Detect which cell encompasses the target text, then output its [x, y] center coordinate. 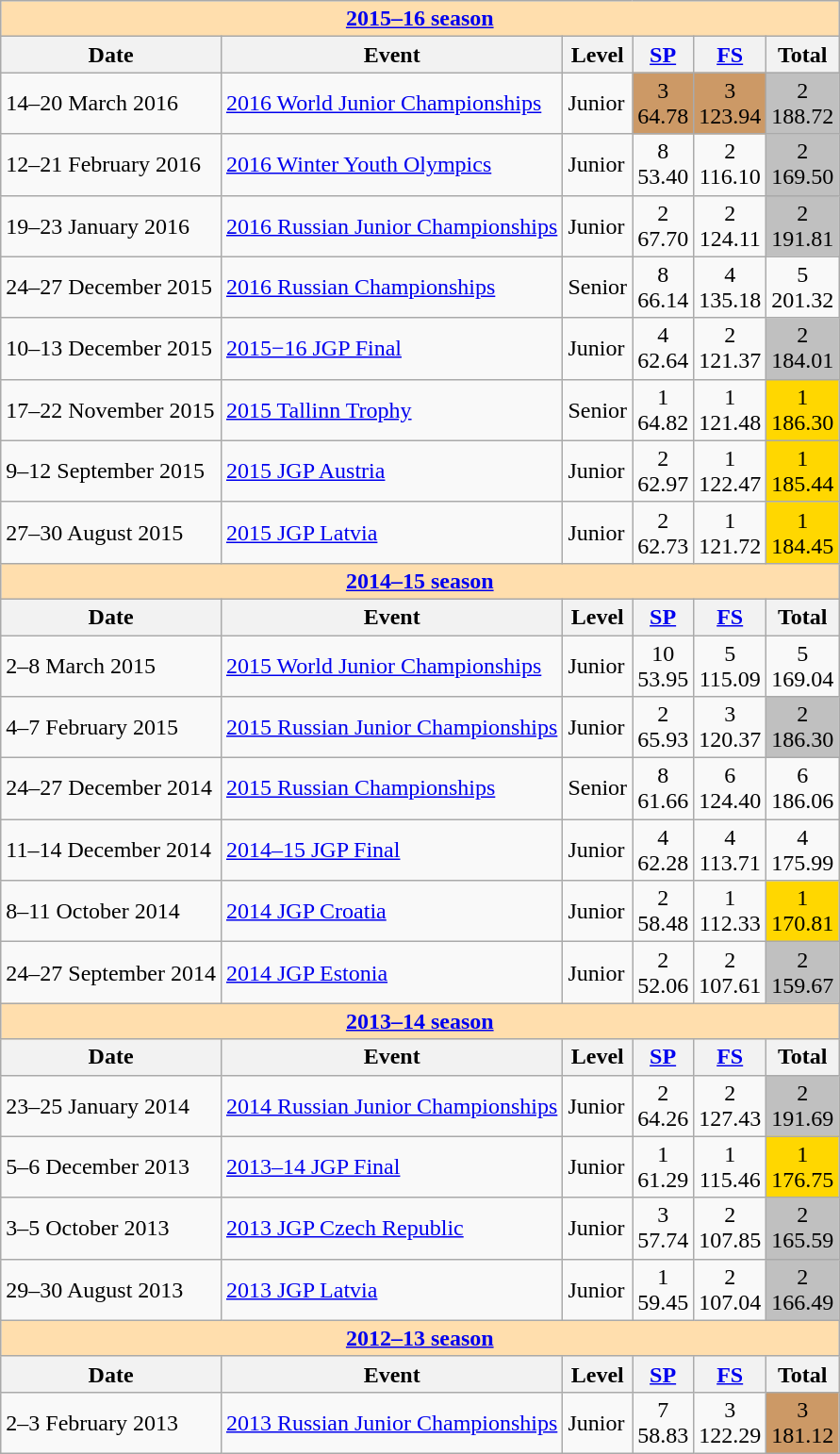
2013 JGP Czech Republic [391, 1228]
2014 Russian Junior Championships [391, 1105]
2 184.01 [803, 349]
10–13 December 2015 [111, 349]
2015 World Junior Championships [391, 666]
1 115.46 [730, 1167]
2 65.93 [664, 728]
5 169.04 [803, 666]
3 123.94 [730, 104]
5 201.32 [803, 287]
2014–15 JGP Final [391, 851]
2 107.04 [730, 1290]
3–5 October 2013 [111, 1228]
2 188.72 [803, 104]
2015 Russian Championships [391, 788]
7 58.83 [664, 1422]
23–25 January 2014 [111, 1105]
2 127.43 [730, 1105]
2 64.26 [664, 1105]
2016 Russian Junior Championships [391, 226]
1 176.75 [803, 1167]
2 67.70 [664, 226]
2013–14 season [420, 1021]
8 66.14 [664, 287]
2 191.81 [803, 226]
24–27 September 2014 [111, 973]
1 59.45 [664, 1290]
3 120.37 [730, 728]
10 53.95 [664, 666]
1 121.72 [730, 532]
1 170.81 [803, 911]
2 166.49 [803, 1290]
24–27 December 2014 [111, 788]
8 61.66 [664, 788]
1 61.29 [664, 1167]
2–3 February 2013 [111, 1422]
5 115.09 [730, 666]
3 64.78 [664, 104]
2015−16 JGP Final [391, 349]
24–27 December 2015 [111, 287]
2016 Russian Championships [391, 287]
19–23 January 2016 [111, 226]
8 53.40 [664, 164]
2 159.67 [803, 973]
2 107.85 [730, 1228]
17–22 November 2015 [111, 409]
2 186.30 [803, 728]
1 184.45 [803, 532]
9–12 September 2015 [111, 471]
2013–14 JGP Final [391, 1167]
11–14 December 2014 [111, 851]
27–30 August 2015 [111, 532]
2 191.69 [803, 1105]
2 62.73 [664, 532]
8–11 October 2014 [111, 911]
1 112.33 [730, 911]
2016 Winter Youth Olympics [391, 164]
2015 JGP Austria [391, 471]
2015 Tallinn Trophy [391, 409]
2016 World Junior Championships [391, 104]
3 122.29 [730, 1422]
4 62.64 [664, 349]
4–7 February 2015 [111, 728]
12–21 February 2016 [111, 164]
2 62.97 [664, 471]
2014 JGP Croatia [391, 911]
2 165.59 [803, 1228]
1 122.47 [730, 471]
4 175.99 [803, 851]
2 107.61 [730, 973]
4 135.18 [730, 287]
2 52.06 [664, 973]
4 62.28 [664, 851]
29–30 August 2013 [111, 1290]
2015 Russian Junior Championships [391, 728]
14–20 March 2016 [111, 104]
2–8 March 2015 [111, 666]
4 113.71 [730, 851]
2 58.48 [664, 911]
3 57.74 [664, 1228]
2014 JGP Estonia [391, 973]
2014–15 season [420, 581]
2 121.37 [730, 349]
2015 JGP Latvia [391, 532]
6 124.40 [730, 788]
2013 Russian Junior Championships [391, 1422]
3 181.12 [803, 1422]
2012–13 season [420, 1338]
1 186.30 [803, 409]
2013 JGP Latvia [391, 1290]
1 64.82 [664, 409]
5–6 December 2013 [111, 1167]
6 186.06 [803, 788]
2015–16 season [420, 19]
2 116.10 [730, 164]
2 124.11 [730, 226]
1 121.48 [730, 409]
1 185.44 [803, 471]
2 169.50 [803, 164]
